For the text-containing cell, return its midpoint in [X, Y] coordinate format. 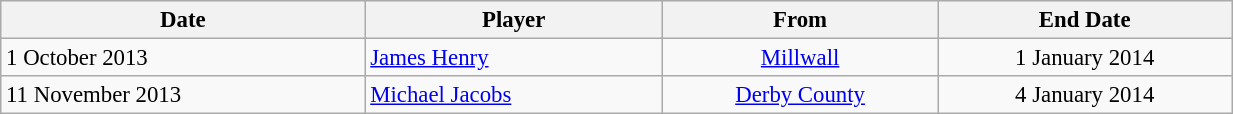
From [800, 20]
Michael Jacobs [514, 95]
11 November 2013 [183, 95]
Derby County [800, 95]
Player [514, 20]
Date [183, 20]
James Henry [514, 58]
End Date [1085, 20]
Millwall [800, 58]
1 October 2013 [183, 58]
1 January 2014 [1085, 58]
4 January 2014 [1085, 95]
